Extract the (x, y) coordinate from the center of the cell holding the provided text.  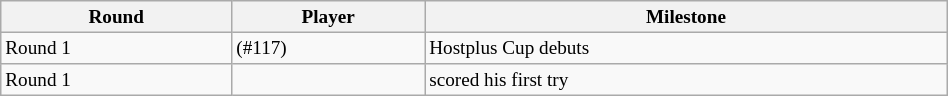
Round (116, 17)
Milestone (686, 17)
Hostplus Cup debuts (686, 48)
Player (328, 17)
(#117) (328, 48)
scored his first try (686, 80)
